Determine the (X, Y) coordinate at the center of the cell enclosing the given text.  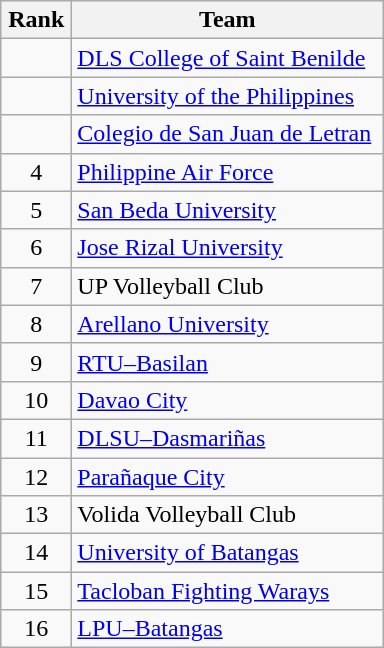
DLS College of Saint Benilde (228, 58)
13 (36, 515)
Tacloban Fighting Warays (228, 591)
10 (36, 400)
11 (36, 438)
Team (228, 20)
UP Volleyball Club (228, 286)
4 (36, 172)
16 (36, 629)
Davao City (228, 400)
DLSU–Dasmariñas (228, 438)
University of Batangas (228, 553)
8 (36, 324)
9 (36, 362)
Parañaque City (228, 477)
RTU–Basilan (228, 362)
Colegio de San Juan de Letran (228, 134)
7 (36, 286)
Rank (36, 20)
5 (36, 210)
14 (36, 553)
San Beda University (228, 210)
6 (36, 248)
Philippine Air Force (228, 172)
Arellano University (228, 324)
University of the Philippines (228, 96)
15 (36, 591)
12 (36, 477)
Volida Volleyball Club (228, 515)
LPU–Batangas (228, 629)
Jose Rizal University (228, 248)
